For the text-containing cell, return its midpoint in (X, Y) coordinate format. 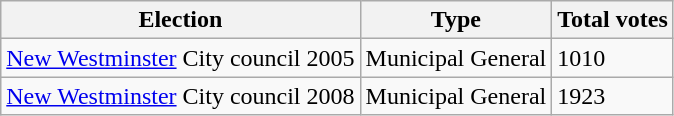
New Westminster City council 2008 (180, 96)
Type (456, 20)
1923 (613, 96)
1010 (613, 58)
New Westminster City council 2005 (180, 58)
Total votes (613, 20)
Election (180, 20)
